For the text-containing cell, return its midpoint in [X, Y] coordinate format. 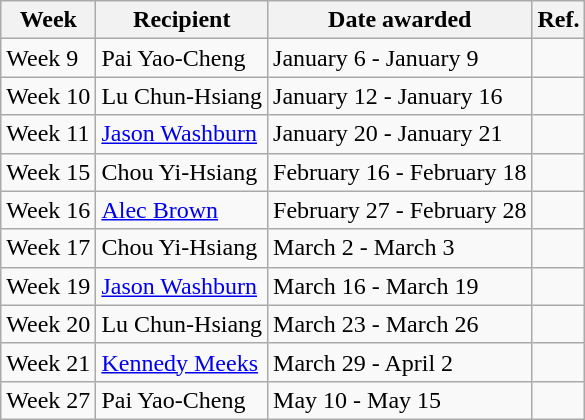
Ref. [558, 20]
Recipient [182, 20]
Week [48, 20]
Week 11 [48, 134]
Date awarded [400, 20]
January 12 - January 16 [400, 96]
Alec Brown [182, 210]
March 23 - March 26 [400, 324]
May 10 - May 15 [400, 400]
January 20 - January 21 [400, 134]
Week 15 [48, 172]
January 6 - January 9 [400, 58]
March 2 - March 3 [400, 248]
February 16 - February 18 [400, 172]
Week 16 [48, 210]
Week 21 [48, 362]
Week 17 [48, 248]
Week 19 [48, 286]
Week 20 [48, 324]
Week 27 [48, 400]
Kennedy Meeks [182, 362]
March 16 - March 19 [400, 286]
February 27 - February 28 [400, 210]
March 29 - April 2 [400, 362]
Week 9 [48, 58]
Week 10 [48, 96]
